From the cell containing the given text, extract its center point as (x, y) coordinate. 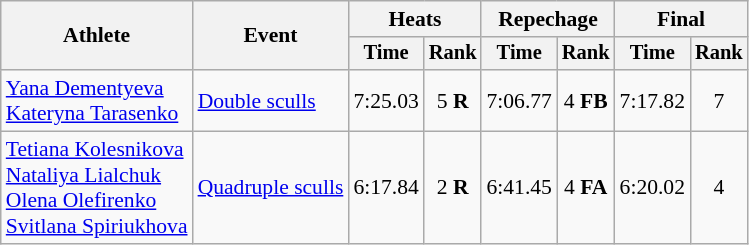
Final (682, 19)
7:25.03 (386, 100)
6:20.02 (652, 188)
Tetiana KolesnikovaNataliya LialchukOlena OlefirenkoSvitlana Spiriukhova (97, 188)
4 (719, 188)
Quadruple sculls (271, 188)
Event (271, 36)
Athlete (97, 36)
7 (719, 100)
4 FB (586, 100)
4 FA (586, 188)
7:06.77 (518, 100)
Repechage (548, 19)
Yana DementyevaKateryna Tarasenko (97, 100)
6:17.84 (386, 188)
Double sculls (271, 100)
7:17.82 (652, 100)
2 R (453, 188)
Heats (414, 19)
5 R (453, 100)
6:41.45 (518, 188)
